Return the (X, Y) coordinate for the center point of the cell that contains the specified text.  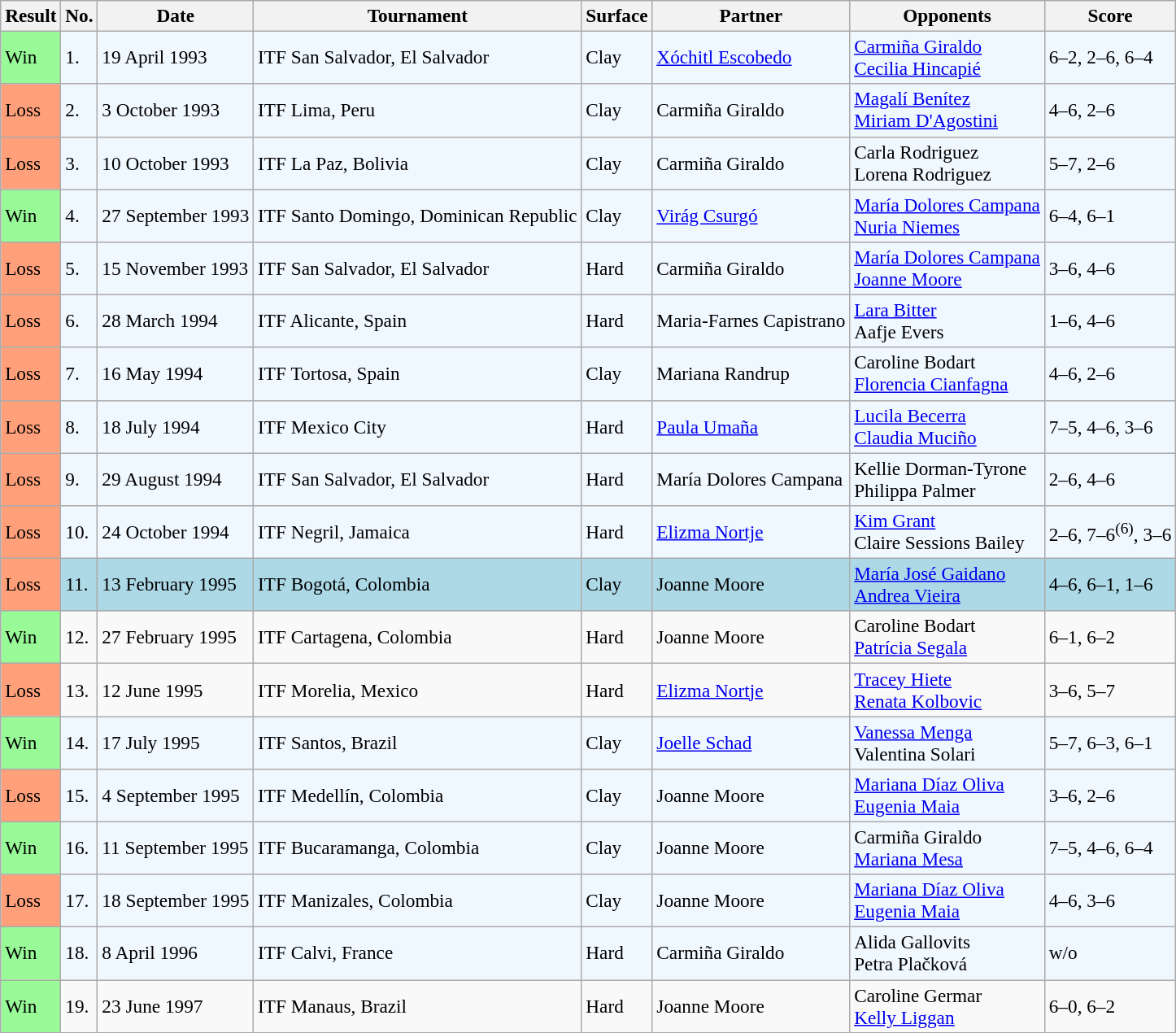
Kellie Dorman-Tyrone Philippa Palmer (947, 478)
6–1, 6–2 (1109, 638)
4 September 1995 (176, 795)
17. (80, 901)
ITF Manizales, Colombia (418, 901)
8 April 1996 (176, 953)
13 February 1995 (176, 584)
12. (80, 638)
Lucila Becerra Claudia Muciño (947, 426)
3–6, 2–6 (1109, 795)
ITF Cartagena, Colombia (418, 638)
ITF Santo Domingo, Dominican Republic (418, 215)
María José Gaidano Andrea Vieira (947, 584)
4–6, 3–6 (1109, 901)
ITF Bogotá, Colombia (418, 584)
2. (80, 111)
5. (80, 268)
4–6, 6–1, 1–6 (1109, 584)
María Dolores Campana Joanne Moore (947, 268)
1–6, 4–6 (1109, 320)
2–6, 4–6 (1109, 478)
29 August 1994 (176, 478)
Mariana Randrup (751, 374)
Vanessa Menga Valentina Solari (947, 742)
3 October 1993 (176, 111)
Lara Bitter Aafje Evers (947, 320)
6–0, 6–2 (1109, 1005)
11 September 1995 (176, 848)
11. (80, 584)
4. (80, 215)
6–4, 6–1 (1109, 215)
3–6, 5–7 (1109, 690)
ITF Alicante, Spain (418, 320)
Opponents (947, 15)
27 February 1995 (176, 638)
Magalí Benítez Miriam D'Agostini (947, 111)
19. (80, 1005)
14. (80, 742)
Date (176, 15)
1. (80, 57)
ITF Calvi, France (418, 953)
23 June 1997 (176, 1005)
Carla Rodriguez Lorena Rodriguez (947, 163)
16 May 1994 (176, 374)
María Dolores Campana Nuria Niemes (947, 215)
3. (80, 163)
ITF Bucaramanga, Colombia (418, 848)
Result (31, 15)
Carmiña Giraldo Cecilia Hincapié (947, 57)
18. (80, 953)
Partner (751, 15)
ITF Tortosa, Spain (418, 374)
Maria-Farnes Capistrano (751, 320)
ITF Mexico City (418, 426)
w/o (1109, 953)
27 September 1993 (176, 215)
10. (80, 532)
16. (80, 848)
Carmiña Giraldo Mariana Mesa (947, 848)
10 October 1993 (176, 163)
ITF Santos, Brazil (418, 742)
17 July 1995 (176, 742)
7–5, 4–6, 6–4 (1109, 848)
6. (80, 320)
12 June 1995 (176, 690)
28 March 1994 (176, 320)
15. (80, 795)
Virág Csurgó (751, 215)
No. (80, 15)
6–2, 2–6, 6–4 (1109, 57)
5–7, 2–6 (1109, 163)
ITF Morelia, Mexico (418, 690)
Surface (616, 15)
Tracey Hiete Renata Kolbovic (947, 690)
María Dolores Campana (751, 478)
15 November 1993 (176, 268)
Kim Grant Claire Sessions Bailey (947, 532)
18 September 1995 (176, 901)
Tournament (418, 15)
ITF Manaus, Brazil (418, 1005)
9. (80, 478)
Xóchitl Escobedo (751, 57)
Caroline Germar Kelly Liggan (947, 1005)
2–6, 7–6(6), 3–6 (1109, 532)
Caroline Bodart Florencia Cianfagna (947, 374)
Alida Gallovits Petra Plačková (947, 953)
8. (80, 426)
7. (80, 374)
7–5, 4–6, 3–6 (1109, 426)
Joelle Schad (751, 742)
ITF Lima, Peru (418, 111)
Score (1109, 15)
24 October 1994 (176, 532)
5–7, 6–3, 6–1 (1109, 742)
13. (80, 690)
ITF Negril, Jamaica (418, 532)
Paula Umaña (751, 426)
ITF La Paz, Bolivia (418, 163)
19 April 1993 (176, 57)
Caroline Bodart Patrícia Segala (947, 638)
ITF Medellín, Colombia (418, 795)
3–6, 4–6 (1109, 268)
18 July 1994 (176, 426)
